Extract the [X, Y] coordinate from the center of the cell holding the provided text.  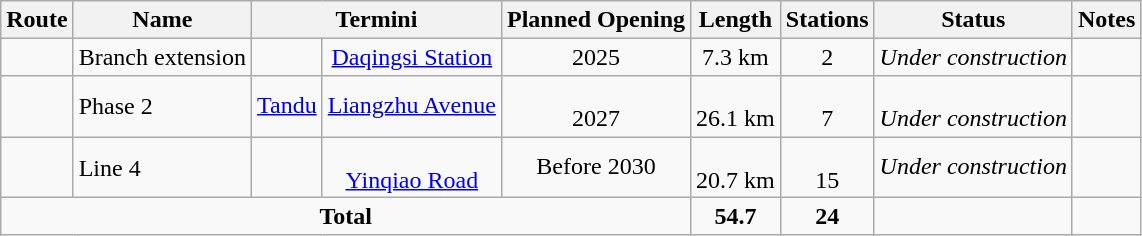
26.1 km [736, 106]
Planned Opening [596, 20]
Before 2030 [596, 168]
Phase 2 [162, 106]
7.3 km [736, 57]
Route [37, 20]
Tandu [288, 106]
Line 4 [162, 168]
20.7 km [736, 168]
Daqingsi Station [412, 57]
Termini [377, 20]
15 [827, 168]
Liangzhu Avenue [412, 106]
Stations [827, 20]
Name [162, 20]
7 [827, 106]
Total [346, 216]
Length [736, 20]
Yinqiao Road [412, 168]
2 [827, 57]
Status [973, 20]
54.7 [736, 216]
2027 [596, 106]
Notes [1106, 20]
24 [827, 216]
2025 [596, 57]
Branch extension [162, 57]
